Provide the [x, y] coordinate of the cell's center where the given text is located.  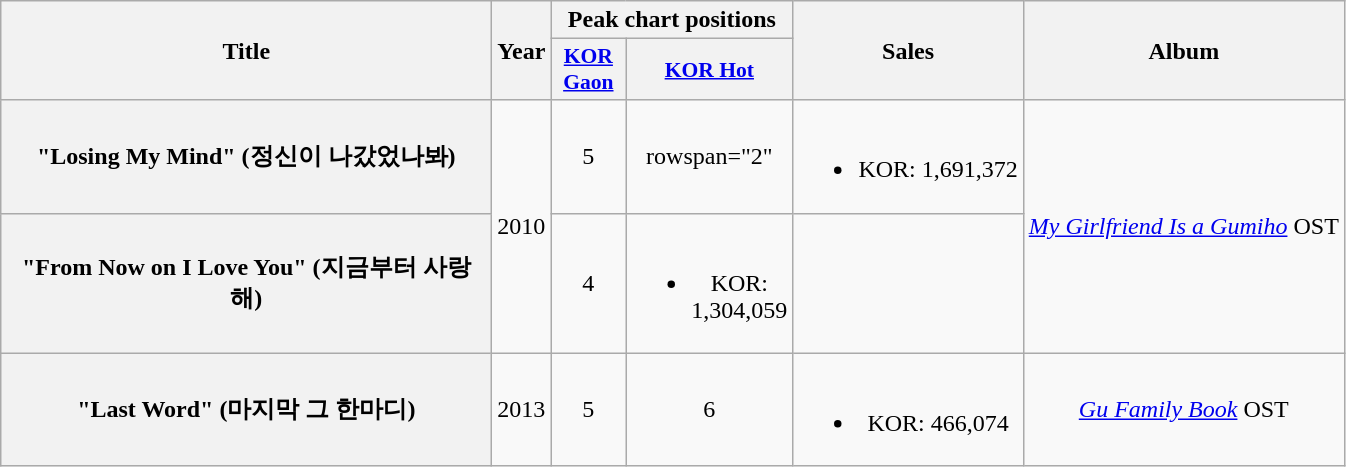
KOR: 1,691,372 [908, 156]
Peak chart positions [672, 20]
"Last Word" (마지막 그 한마디) [246, 410]
KOR Gaon [588, 70]
2013 [522, 410]
KOR: 1,304,059 [710, 283]
2010 [522, 226]
KOR: 466,074 [908, 410]
"Losing My Mind" (정신이 나갔었나봐) [246, 156]
My Girlfriend Is a Gumiho OST [1184, 226]
6 [710, 410]
KOR Hot [710, 70]
"From Now on I Love You" (지금부터 사랑해) [246, 283]
rowspan="2" [710, 156]
Album [1184, 50]
4 [588, 283]
Year [522, 50]
Gu Family Book OST [1184, 410]
Sales [908, 50]
Title [246, 50]
